Return the [X, Y] coordinate for the center point of the cell that contains the specified text.  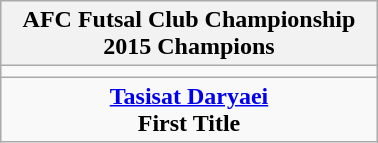
AFC Futsal Club Championship2015 Champions [189, 34]
Tasisat DaryaeiFirst Title [189, 110]
